From the cell containing the given text, extract its center point as (x, y) coordinate. 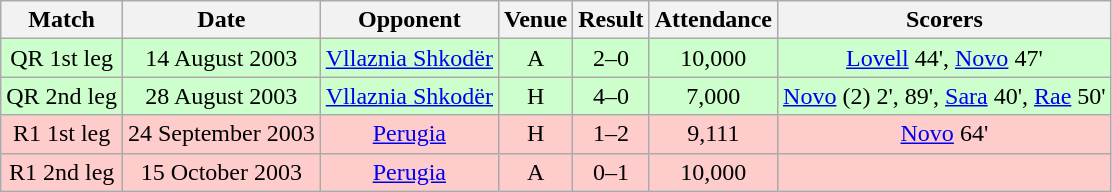
R1 2nd leg (62, 172)
Result (611, 20)
7,000 (713, 96)
Opponent (409, 20)
1–2 (611, 134)
24 September 2003 (221, 134)
Attendance (713, 20)
R1 1st leg (62, 134)
4–0 (611, 96)
Date (221, 20)
QR 1st leg (62, 58)
QR 2nd leg (62, 96)
Venue (536, 20)
15 October 2003 (221, 172)
14 August 2003 (221, 58)
Novo (2) 2', 89', Sara 40', Rae 50' (945, 96)
28 August 2003 (221, 96)
Match (62, 20)
Scorers (945, 20)
Novo 64' (945, 134)
2–0 (611, 58)
9,111 (713, 134)
0–1 (611, 172)
Lovell 44', Novo 47' (945, 58)
